Return [x, y] of the center of cell containing provided text 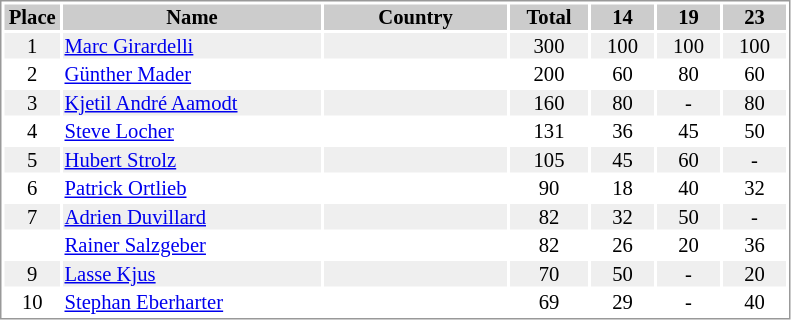
300 [549, 46]
23 [754, 17]
29 [622, 303]
Name [192, 17]
19 [688, 17]
Rainer Salzgeber [192, 245]
131 [549, 131]
200 [549, 75]
Marc Girardelli [192, 46]
18 [622, 189]
6 [32, 189]
90 [549, 189]
Country [416, 17]
4 [32, 131]
Lasse Kjus [192, 274]
Patrick Ortlieb [192, 189]
Total [549, 17]
5 [32, 160]
1 [32, 46]
2 [32, 75]
Adrien Duvillard [192, 217]
70 [549, 274]
Place [32, 17]
Stephan Eberharter [192, 303]
14 [622, 17]
105 [549, 160]
10 [32, 303]
160 [549, 103]
Kjetil André Aamodt [192, 103]
7 [32, 217]
9 [32, 274]
Steve Locher [192, 131]
3 [32, 103]
Hubert Strolz [192, 160]
Günther Mader [192, 75]
26 [622, 245]
69 [549, 303]
